From the cell containing the given text, extract its center point as [x, y] coordinate. 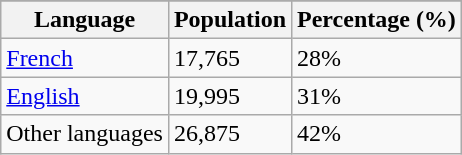
17,765 [230, 58]
Other languages [85, 134]
Percentage (%) [377, 20]
Population [230, 20]
19,995 [230, 96]
French [85, 58]
26,875 [230, 134]
28% [377, 58]
English [85, 96]
42% [377, 134]
31% [377, 96]
Language [85, 20]
